Provide the (x, y) coordinate of the cell's center where the given text is located.  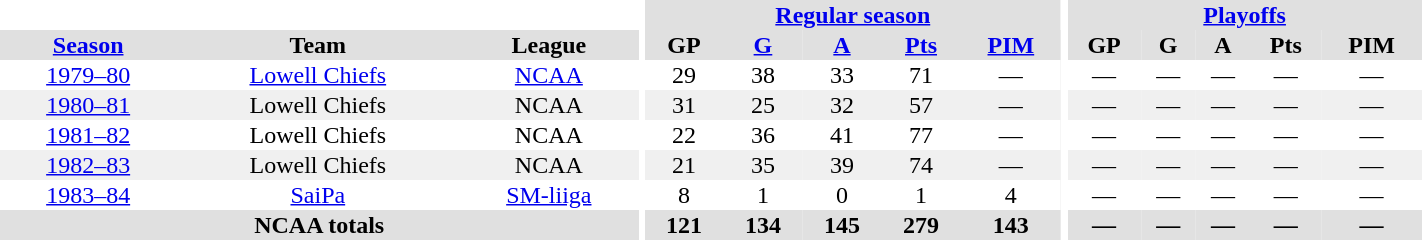
33 (842, 75)
League (548, 45)
38 (762, 75)
29 (684, 75)
25 (762, 105)
39 (842, 165)
279 (922, 225)
Season (88, 45)
NCAA totals (319, 225)
Playoffs (1244, 15)
35 (762, 165)
77 (922, 135)
Regular season (852, 15)
1983–84 (88, 195)
1981–82 (88, 135)
41 (842, 135)
4 (1012, 195)
36 (762, 135)
21 (684, 165)
22 (684, 135)
Team (318, 45)
143 (1012, 225)
8 (684, 195)
57 (922, 105)
1982–83 (88, 165)
74 (922, 165)
1980–81 (88, 105)
134 (762, 225)
SM-liiga (548, 195)
145 (842, 225)
121 (684, 225)
31 (684, 105)
0 (842, 195)
SaiPa (318, 195)
1979–80 (88, 75)
71 (922, 75)
32 (842, 105)
